Return the (x, y) coordinate for the center point of the cell that contains the specified text.  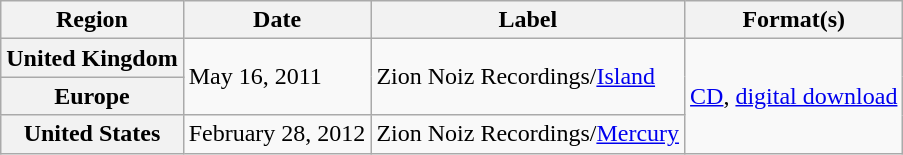
Zion Noiz Recordings/Mercury (528, 134)
Region (92, 20)
Label (528, 20)
United Kingdom (92, 58)
February 28, 2012 (277, 134)
Date (277, 20)
Europe (92, 96)
United States (92, 134)
Format(s) (794, 20)
Zion Noiz Recordings/Island (528, 77)
May 16, 2011 (277, 77)
CD, digital download (794, 96)
